Output the (X, Y) coordinate of the center of the cell containing the given text.  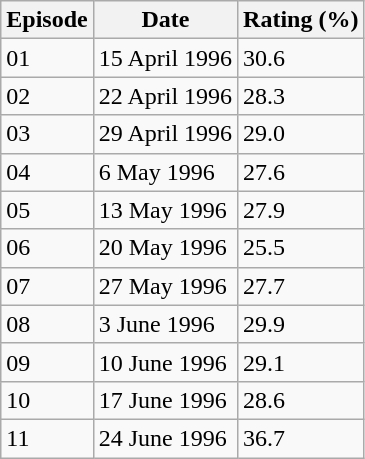
17 June 1996 (165, 400)
29.9 (301, 324)
29 April 1996 (165, 134)
30.6 (301, 58)
08 (47, 324)
25.5 (301, 248)
10 June 1996 (165, 362)
20 May 1996 (165, 248)
24 June 1996 (165, 438)
29.1 (301, 362)
02 (47, 96)
Date (165, 20)
36.7 (301, 438)
6 May 1996 (165, 172)
Rating (%) (301, 20)
28.3 (301, 96)
29.0 (301, 134)
05 (47, 210)
27 May 1996 (165, 286)
06 (47, 248)
11 (47, 438)
Episode (47, 20)
27.6 (301, 172)
10 (47, 400)
22 April 1996 (165, 96)
13 May 1996 (165, 210)
01 (47, 58)
27.7 (301, 286)
07 (47, 286)
03 (47, 134)
27.9 (301, 210)
04 (47, 172)
3 June 1996 (165, 324)
09 (47, 362)
28.6 (301, 400)
15 April 1996 (165, 58)
